Output the [x, y] coordinate of the center of the cell containing the given text.  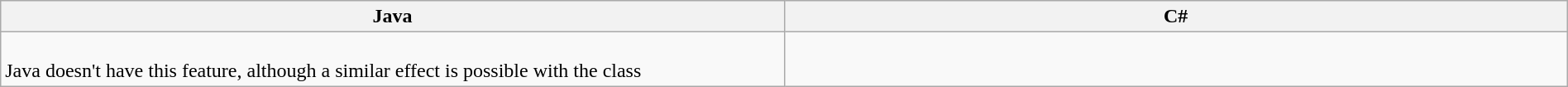
C# [1176, 17]
Java doesn't have this feature, although a similar effect is possible with the class [392, 60]
Java [392, 17]
